Provide the (X, Y) coordinate of the cell's center where the given text is located.  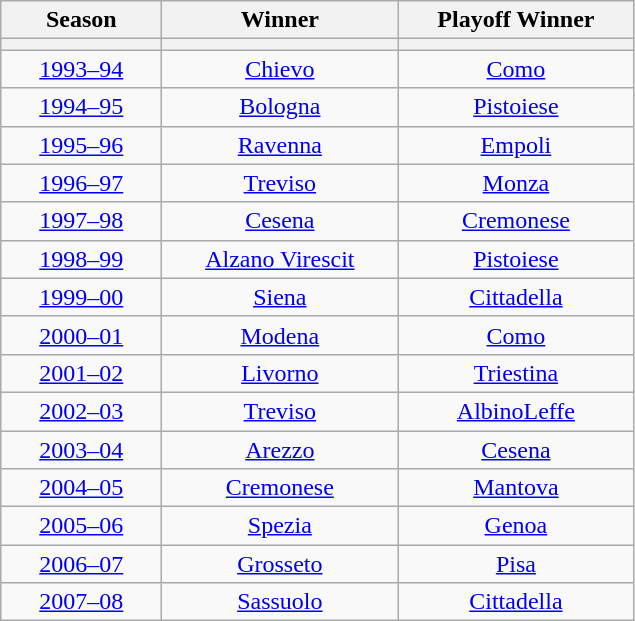
1997–98 (82, 221)
2004–05 (82, 488)
2007–08 (82, 602)
2003–04 (82, 449)
1995–96 (82, 145)
2001–02 (82, 373)
Bologna (280, 107)
1993–94 (82, 69)
Pisa (516, 564)
1996–97 (82, 183)
Spezia (280, 526)
Monza (516, 183)
Mantova (516, 488)
Modena (280, 335)
2000–01 (82, 335)
Alzano Virescit (280, 259)
Sassuolo (280, 602)
Winner (280, 20)
Ravenna (280, 145)
Playoff Winner (516, 20)
Genoa (516, 526)
Grosseto (280, 564)
Chievo (280, 69)
Season (82, 20)
2006–07 (82, 564)
Triestina (516, 373)
Empoli (516, 145)
2005–06 (82, 526)
1999–00 (82, 297)
Livorno (280, 373)
1994–95 (82, 107)
1998–99 (82, 259)
AlbinoLeffe (516, 411)
Arezzo (280, 449)
2002–03 (82, 411)
Siena (280, 297)
